Determine the (x, y) coordinate at the center of the cell enclosing the given text.  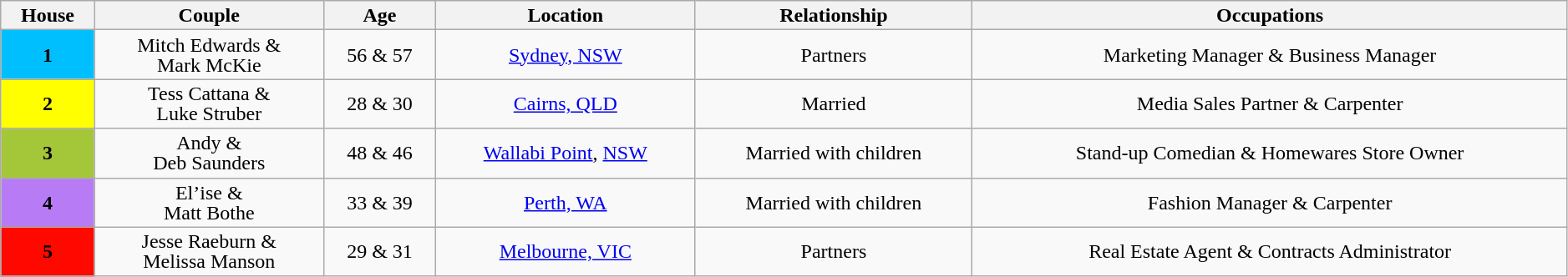
Age (379, 15)
2 (48, 103)
48 & 46 (379, 154)
Wallabi Point, NSW (566, 154)
56 & 57 (379, 55)
Occupations (1270, 15)
Marketing Manager & Business Manager (1270, 55)
El’ise &Matt Bothe (209, 202)
Couple (209, 15)
Stand-up Comedian & Homewares Store Owner (1270, 154)
28 & 30 (379, 103)
Andy &Deb Saunders (209, 154)
1 (48, 55)
29 & 31 (379, 252)
Married (834, 103)
33 & 39 (379, 202)
3 (48, 154)
4 (48, 202)
Relationship (834, 15)
Location (566, 15)
Tess Cattana &Luke Struber (209, 103)
Sydney, NSW (566, 55)
Mitch Edwards &Mark McKie (209, 55)
5 (48, 252)
Cairns, QLD (566, 103)
Real Estate Agent & Contracts Administrator (1270, 252)
Jesse Raeburn &Melissa Manson (209, 252)
Perth, WA (566, 202)
Fashion Manager & Carpenter (1270, 202)
Media Sales Partner & Carpenter (1270, 103)
House (48, 15)
Melbourne, VIC (566, 252)
